Provide the [X, Y] coordinate of the cell's center where the given text is located.  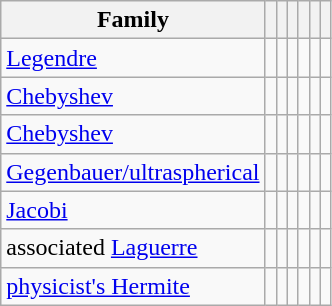
Family [133, 20]
associated Laguerre [133, 248]
Gegenbauer/ultraspherical [133, 172]
Legendre [133, 58]
physicist's Hermite [133, 286]
Jacobi [133, 210]
